Output the [X, Y] coordinate of the center of the cell containing the given text.  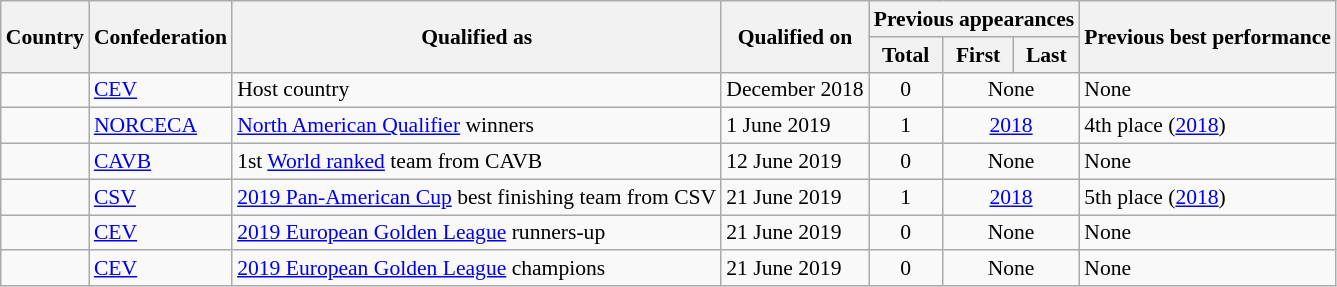
CSV [160, 197]
2019 Pan-American Cup best finishing team from CSV [476, 197]
Last [1046, 55]
Qualified as [476, 36]
Host country [476, 90]
Previous appearances [974, 19]
1st World ranked team from CAVB [476, 162]
2019 European Golden League runners-up [476, 233]
Previous best performance [1208, 36]
December 2018 [794, 90]
CAVB [160, 162]
North American Qualifier winners [476, 126]
5th place (2018) [1208, 197]
12 June 2019 [794, 162]
First [978, 55]
2019 European Golden League champions [476, 269]
Country [45, 36]
Confederation [160, 36]
1 June 2019 [794, 126]
NORCECA [160, 126]
Total [906, 55]
4th place (2018) [1208, 126]
Qualified on [794, 36]
